Locate the cell with the specified text and output its [x, y] center coordinate. 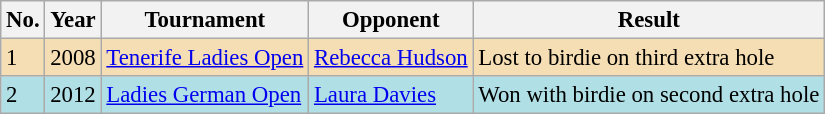
2 [23, 95]
Year [73, 20]
Lost to birdie on third extra hole [649, 58]
Tournament [205, 20]
No. [23, 20]
2012 [73, 95]
1 [23, 58]
Laura Davies [391, 95]
Tenerife Ladies Open [205, 58]
Rebecca Hudson [391, 58]
Ladies German Open [205, 95]
2008 [73, 58]
Won with birdie on second extra hole [649, 95]
Opponent [391, 20]
Result [649, 20]
